Locate the cell with the specified text and output its [X, Y] center coordinate. 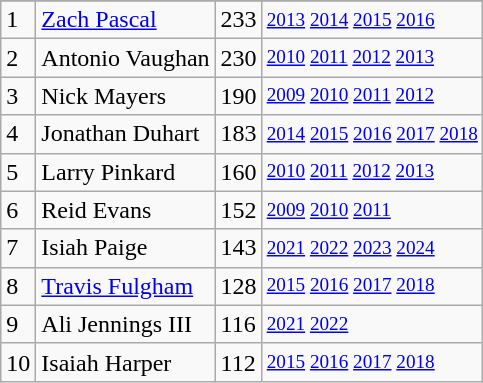
2009 2010 2011 2012 [372, 96]
Larry Pinkard [126, 172]
9 [18, 324]
230 [238, 58]
152 [238, 210]
Travis Fulgham [126, 286]
Zach Pascal [126, 20]
2009 2010 2011 [372, 210]
143 [238, 248]
128 [238, 286]
Antonio Vaughan [126, 58]
Ali Jennings III [126, 324]
5 [18, 172]
Nick Mayers [126, 96]
2021 2022 [372, 324]
Isaiah Harper [126, 362]
6 [18, 210]
3 [18, 96]
7 [18, 248]
183 [238, 134]
2014 2015 2016 2017 2018 [372, 134]
2 [18, 58]
4 [18, 134]
116 [238, 324]
1 [18, 20]
2013 2014 2015 2016 [372, 20]
2021 2022 2023 2024 [372, 248]
8 [18, 286]
Isiah Paige [126, 248]
Jonathan Duhart [126, 134]
190 [238, 96]
233 [238, 20]
112 [238, 362]
10 [18, 362]
160 [238, 172]
Reid Evans [126, 210]
